Search for the cell housing the specified text and yield its (x, y) center coordinate. 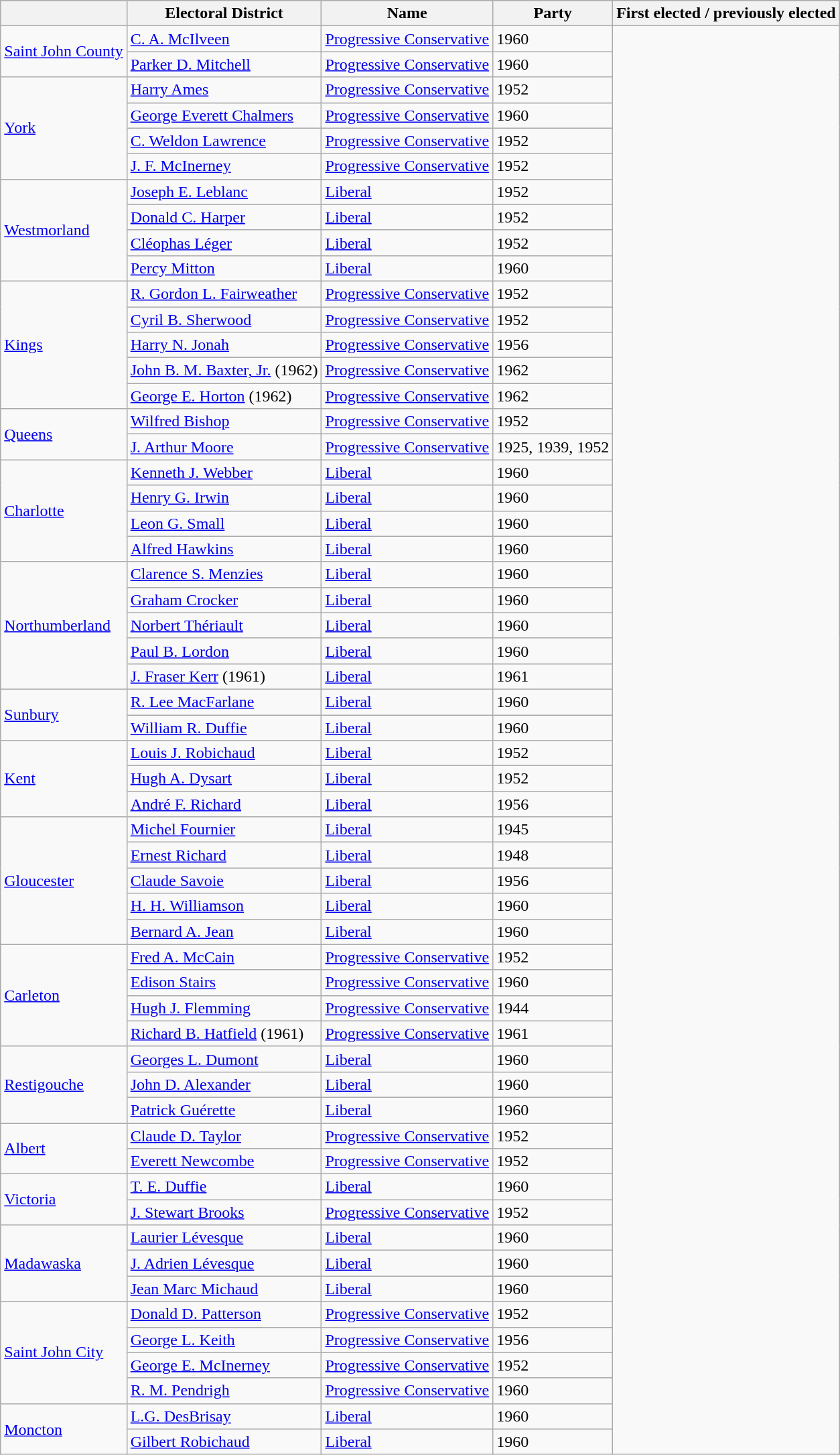
C. Weldon Lawrence (224, 141)
York (64, 128)
J. Adrien Lévesque (224, 1263)
Percy Mitton (224, 268)
Harry Ames (224, 90)
George E. McInerney (224, 1365)
Leon G. Small (224, 523)
Patrick Guérette (224, 1110)
1948 (553, 855)
Wilfred Bishop (224, 422)
Clarence S. Menzies (224, 574)
Louis J. Robichaud (224, 753)
John B. M. Baxter, Jr. (1962) (224, 371)
William R. Duffie (224, 727)
Westmorland (64, 230)
Paul B. Lordon (224, 651)
R. Gordon L. Fairweather (224, 294)
Cléophas Léger (224, 243)
Michel Fournier (224, 830)
J. Arthur Moore (224, 447)
Kent (64, 779)
J. Fraser Kerr (1961) (224, 676)
Charlotte (64, 511)
1945 (553, 830)
Saint John County (64, 52)
Henry G. Irwin (224, 498)
1925, 1939, 1952 (553, 447)
Electoral District (224, 13)
Claude D. Taylor (224, 1136)
First elected / previously elected (726, 13)
Kings (64, 344)
André F. Richard (224, 804)
Donald D. Patterson (224, 1314)
Sunbury (64, 714)
George Everett Chalmers (224, 115)
R. M. Pendrigh (224, 1391)
Ernest Richard (224, 855)
Parker D. Mitchell (224, 64)
Donald C. Harper (224, 217)
T. E. Duffie (224, 1187)
George L. Keith (224, 1340)
Gilbert Robichaud (224, 1442)
Albert (64, 1149)
Saint John City (64, 1352)
H. H. Williamson (224, 906)
Harry N. Jonah (224, 345)
Restigouche (64, 1084)
Graham Crocker (224, 600)
Kenneth J. Webber (224, 472)
Jean Marc Michaud (224, 1289)
Victoria (64, 1200)
Queens (64, 434)
C. A. McIlveen (224, 39)
J. Stewart Brooks (224, 1212)
R. Lee MacFarlane (224, 702)
Everett Newcombe (224, 1161)
Moncton (64, 1429)
George E. Horton (1962) (224, 396)
Cyril B. Sherwood (224, 320)
Hugh A. Dysart (224, 779)
Name (407, 13)
Gloucester (64, 881)
Fred A. McCain (224, 957)
Alfred Hawkins (224, 549)
1944 (553, 1008)
Party (553, 13)
John D. Alexander (224, 1084)
Madawaska (64, 1263)
Laurier Lévesque (224, 1238)
Northumberland (64, 625)
Joseph E. Leblanc (224, 192)
Richard B. Hatfield (1961) (224, 1033)
Carleton (64, 995)
Bernard A. Jean (224, 932)
Hugh J. Flemming (224, 1008)
Georges L. Dumont (224, 1059)
L.G. DesBrisay (224, 1416)
Norbert Thériault (224, 625)
Edison Stairs (224, 983)
J. F. McInerney (224, 166)
Claude Savoie (224, 881)
